Find where the given text appears and provide that cell's center as [X, Y] coordinate. 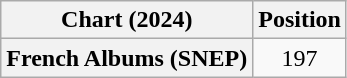
French Albums (SNEP) [127, 58]
Position [300, 20]
Chart (2024) [127, 20]
197 [300, 58]
